Identify which cell holds the provided text, then report its [X, Y] central coordinate. 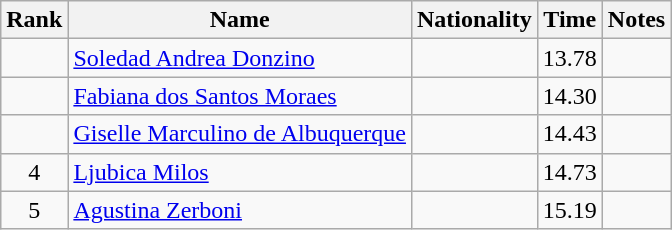
Ljubica Milos [240, 172]
4 [34, 172]
Notes [636, 20]
Nationality [474, 20]
Time [570, 20]
Agustina Zerboni [240, 210]
Giselle Marculino de Albuquerque [240, 134]
Name [240, 20]
13.78 [570, 58]
14.30 [570, 96]
Fabiana dos Santos Moraes [240, 96]
14.43 [570, 134]
Rank [34, 20]
14.73 [570, 172]
5 [34, 210]
Soledad Andrea Donzino [240, 58]
15.19 [570, 210]
